Identify which cell holds the provided text, then report its (X, Y) central coordinate. 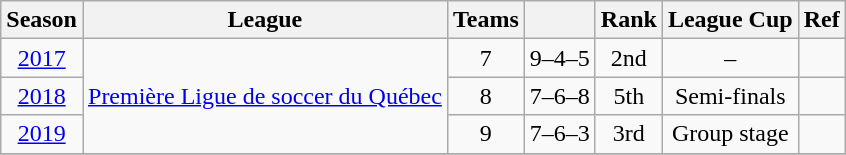
2018 (42, 96)
Première Ligue de soccer du Québec (264, 96)
– (730, 58)
9 (486, 134)
Teams (486, 20)
2017 (42, 58)
7–6–3 (560, 134)
Semi-finals (730, 96)
Group stage (730, 134)
8 (486, 96)
League Cup (730, 20)
5th (628, 96)
2nd (628, 58)
Ref (822, 20)
7–6–8 (560, 96)
League (264, 20)
9–4–5 (560, 58)
Rank (628, 20)
3rd (628, 134)
2019 (42, 134)
7 (486, 58)
Season (42, 20)
